Search for the cell housing the specified text and yield its [x, y] center coordinate. 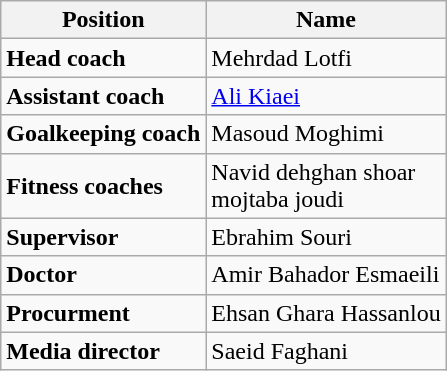
Procurment [104, 313]
Saeid Faghani [326, 351]
Assistant coach [104, 96]
Position [104, 20]
Goalkeeping coach [104, 134]
Ebrahim Souri [326, 237]
Navid dehghan shoar mojtaba joudi [326, 186]
Head coach [104, 58]
Fitness coaches [104, 186]
Masoud Moghimi [326, 134]
Supervisor [104, 237]
Name [326, 20]
Ali Kiaei [326, 96]
Ehsan Ghara Hassanlou [326, 313]
Media director [104, 351]
Doctor [104, 275]
Mehrdad Lotfi [326, 58]
Amir Bahador Esmaeili [326, 275]
